Return [x, y] of the center of cell containing provided text 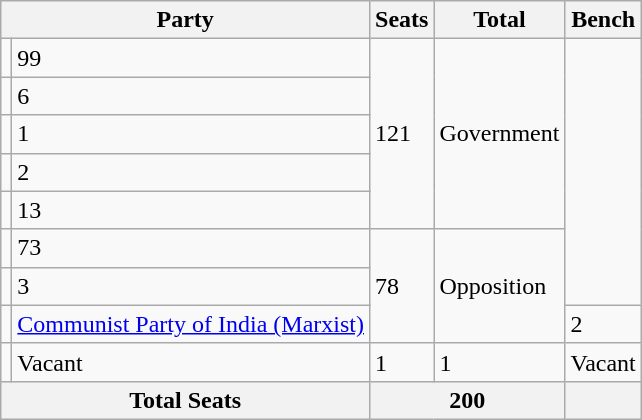
200 [468, 400]
3 [191, 286]
Total [500, 20]
Total Seats [186, 400]
78 [402, 286]
99 [191, 58]
Party [186, 20]
Opposition [500, 286]
6 [191, 96]
73 [191, 248]
Communist Party of India (Marxist) [191, 324]
Government [500, 134]
Bench [603, 20]
121 [402, 134]
Seats [402, 20]
13 [191, 210]
